From the cell containing the given text, extract its center point as [X, Y] coordinate. 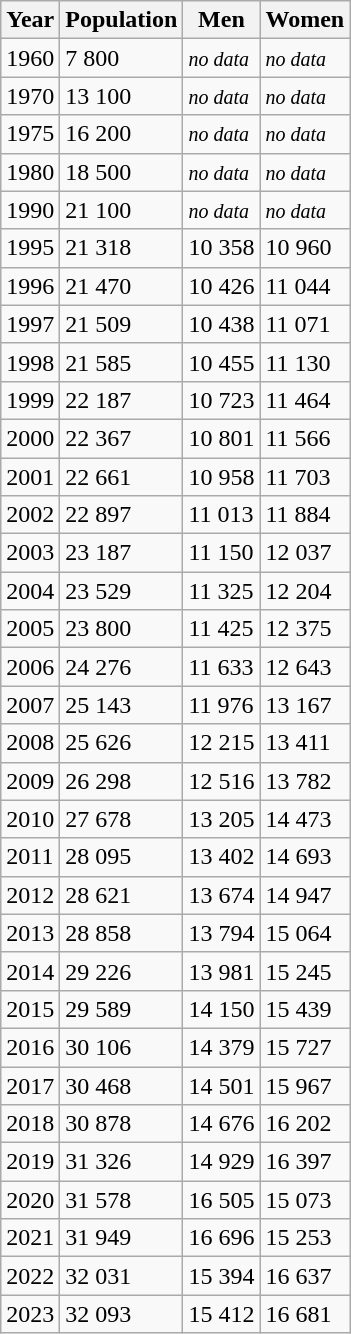
26 298 [122, 781]
16 397 [305, 1162]
11 464 [305, 400]
32 031 [122, 1276]
24 276 [122, 667]
23 529 [122, 591]
1980 [30, 172]
16 200 [122, 134]
12 215 [222, 743]
15 394 [222, 1276]
2012 [30, 895]
14 947 [305, 895]
16 202 [305, 1124]
22 661 [122, 477]
21 470 [122, 286]
2010 [30, 819]
21 318 [122, 248]
2016 [30, 1047]
14 693 [305, 857]
2013 [30, 933]
2017 [30, 1085]
2007 [30, 705]
12 516 [222, 781]
10 438 [222, 324]
2022 [30, 1276]
21 509 [122, 324]
32 093 [122, 1314]
11 071 [305, 324]
18 500 [122, 172]
1995 [30, 248]
23 187 [122, 553]
30 468 [122, 1085]
2021 [30, 1238]
13 100 [122, 96]
12 375 [305, 629]
1998 [30, 362]
10 358 [222, 248]
11 325 [222, 591]
2014 [30, 971]
28 095 [122, 857]
2015 [30, 1009]
15 727 [305, 1047]
14 501 [222, 1085]
29 226 [122, 971]
1999 [30, 400]
16 505 [222, 1200]
30 106 [122, 1047]
10 426 [222, 286]
27 678 [122, 819]
22 897 [122, 515]
10 801 [222, 438]
28 858 [122, 933]
2005 [30, 629]
21 100 [122, 210]
10 958 [222, 477]
1996 [30, 286]
2018 [30, 1124]
21 585 [122, 362]
Women [305, 20]
10 455 [222, 362]
2001 [30, 477]
1970 [30, 96]
2009 [30, 781]
11 633 [222, 667]
Population [122, 20]
25 143 [122, 705]
15 064 [305, 933]
2002 [30, 515]
29 589 [122, 1009]
2000 [30, 438]
16 696 [222, 1238]
25 626 [122, 743]
11 566 [305, 438]
13 205 [222, 819]
13 167 [305, 705]
13 794 [222, 933]
31 578 [122, 1200]
1997 [30, 324]
11 013 [222, 515]
11 130 [305, 362]
1960 [30, 58]
22 187 [122, 400]
11 044 [305, 286]
14 929 [222, 1162]
2004 [30, 591]
30 878 [122, 1124]
15 253 [305, 1238]
28 621 [122, 895]
10 960 [305, 248]
14 676 [222, 1124]
7 800 [122, 58]
13 402 [222, 857]
11 703 [305, 477]
14 473 [305, 819]
31 949 [122, 1238]
12 037 [305, 553]
Year [30, 20]
2020 [30, 1200]
13 782 [305, 781]
13 674 [222, 895]
14 379 [222, 1047]
13 411 [305, 743]
2019 [30, 1162]
13 981 [222, 971]
12 643 [305, 667]
15 967 [305, 1085]
23 800 [122, 629]
2003 [30, 553]
2006 [30, 667]
12 204 [305, 591]
22 367 [122, 438]
10 723 [222, 400]
31 326 [122, 1162]
11 150 [222, 553]
Men [222, 20]
2023 [30, 1314]
15 412 [222, 1314]
11 976 [222, 705]
16 681 [305, 1314]
15 073 [305, 1200]
1975 [30, 134]
14 150 [222, 1009]
15 245 [305, 971]
11 425 [222, 629]
2011 [30, 857]
11 884 [305, 515]
16 637 [305, 1276]
15 439 [305, 1009]
2008 [30, 743]
1990 [30, 210]
